For the text-containing cell, return its midpoint in (x, y) coordinate format. 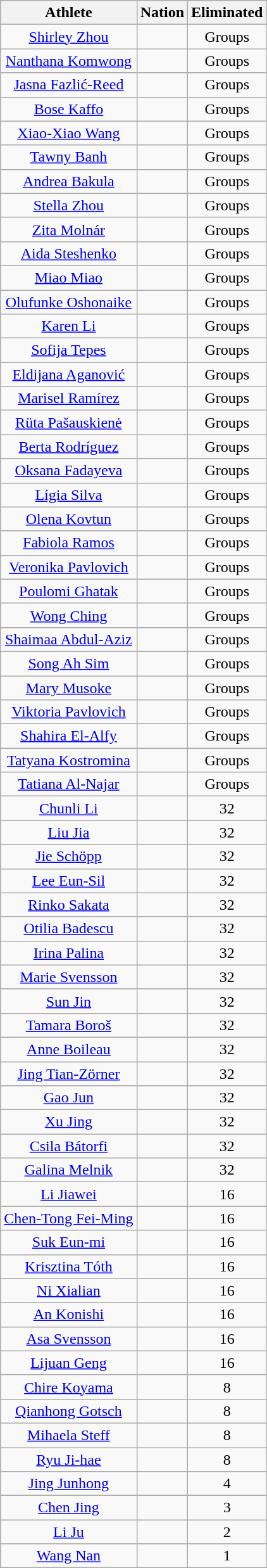
Jie Schöpp (68, 857)
Marie Svensson (68, 977)
Poulomi Ghatak (68, 591)
Tawny Banh (68, 157)
Sun Jin (68, 1001)
Wong Ching (68, 615)
Berta Rodríguez (68, 447)
Chunli Li (68, 808)
Krisztina Tóth (68, 1266)
Tatiana Al-Najar (68, 784)
Nation (162, 13)
Irina Palina (68, 953)
Xu Jing (68, 1122)
Fabiola Ramos (68, 543)
Xiao-Xiao Wang (68, 133)
Karen Li (68, 326)
Sofija Tepes (68, 350)
Athlete (68, 13)
Lijuan Geng (68, 1363)
3 (227, 1508)
Miao Miao (68, 277)
Song Ah Sim (68, 663)
Wang Nan (68, 1556)
Ni Xialian (68, 1291)
Chire Koyama (68, 1387)
Lígia Silva (68, 495)
Anne Boileau (68, 1049)
Andrea Bakula (68, 181)
Galina Melnik (68, 1170)
Olufunke Oshonaike (68, 302)
Eldijana Aganović (68, 374)
Jing Tian-Zörner (68, 1074)
An Konishi (68, 1315)
Otilia Badescu (68, 929)
Eliminated (227, 13)
Liu Jia (68, 832)
4 (227, 1484)
Ryu Ji-hae (68, 1459)
Veronika Pavlovich (68, 567)
Jing Junhong (68, 1484)
1 (227, 1556)
2 (227, 1532)
Stella Zhou (68, 205)
Viktoria Pavlovich (68, 712)
Li Jiawei (68, 1194)
Chen Jing (68, 1508)
Aida Steshenko (68, 253)
Rüta Pašauskienė (68, 423)
Gao Jun (68, 1098)
Tamara Boroš (68, 1025)
Olena Kovtun (68, 519)
Rinko Sakata (68, 905)
Suk Eun-mi (68, 1242)
Nanthana Komwong (68, 61)
Jasna Fazlić-Reed (68, 85)
Zita Molnár (68, 229)
Qianhong Gotsch (68, 1411)
Bose Kaffo (68, 109)
Asa Svensson (68, 1339)
Shahira El-Alfy (68, 736)
Tatyana Kostromina (68, 760)
Li Ju (68, 1532)
Csila Bátorfi (68, 1146)
Shirley Zhou (68, 37)
Chen-Tong Fei-Ming (68, 1218)
Mary Musoke (68, 687)
Oksana Fadayeva (68, 471)
Marisel Ramírez (68, 398)
Lee Eun-Sil (68, 881)
Mihaela Steff (68, 1435)
Shaimaa Abdul-Aziz (68, 639)
